From the cell containing the given text, extract its center point as [X, Y] coordinate. 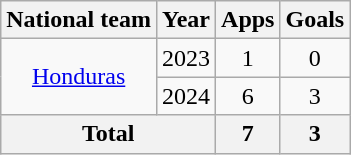
Honduras [79, 77]
0 [315, 58]
Total [108, 134]
2024 [186, 96]
Apps [248, 20]
7 [248, 134]
6 [248, 96]
1 [248, 58]
Goals [315, 20]
Year [186, 20]
2023 [186, 58]
National team [79, 20]
